Output the (x, y) coordinate of the center of the cell containing the given text.  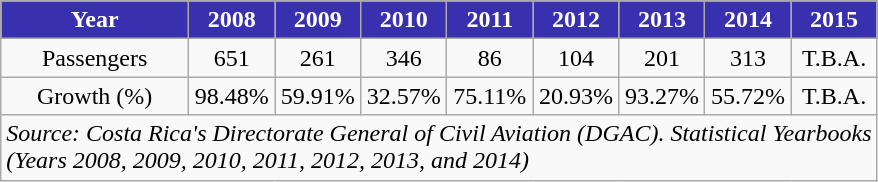
55.72% (748, 96)
261 (318, 58)
75.11% (490, 96)
346 (404, 58)
2014 (748, 20)
2011 (490, 20)
32.57% (404, 96)
20.93% (576, 96)
313 (748, 58)
Growth (%) (95, 96)
Year (95, 20)
2013 (662, 20)
Passengers (95, 58)
59.91% (318, 96)
2008 (232, 20)
2012 (576, 20)
86 (490, 58)
2009 (318, 20)
93.27% (662, 96)
Source: Costa Rica's Directorate General of Civil Aviation (DGAC). Statistical Yearbooks(Years 2008, 2009, 2010, 2011, 2012, 2013, and 2014) (439, 148)
2015 (834, 20)
201 (662, 58)
98.48% (232, 96)
104 (576, 58)
2010 (404, 20)
651 (232, 58)
